Search for the cell housing the specified text and yield its (X, Y) center coordinate. 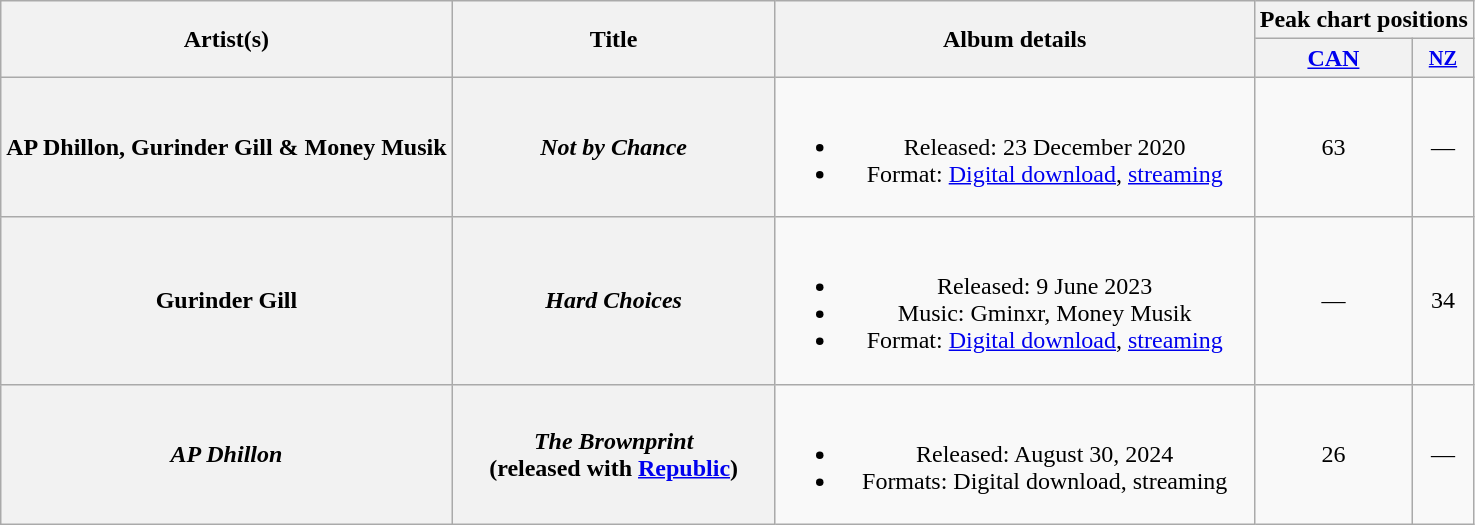
NZ (1444, 58)
Peak chart positions (1364, 20)
The Brownprint(released with Republic) (614, 454)
Album details (1014, 39)
CAN (1333, 58)
Not by Chance (614, 147)
63 (1333, 147)
Gurinder Gill (226, 300)
Released: 23 December 2020Format: Digital download, streaming (1014, 147)
Artist(s) (226, 39)
34 (1444, 300)
Title (614, 39)
26 (1333, 454)
Hard Choices (614, 300)
Released: 9 June 2023Music: Gminxr, Money MusikFormat: Digital download, streaming (1014, 300)
AP Dhillon, Gurinder Gill & Money Musik (226, 147)
Released: August 30, 2024Formats: Digital download, streaming (1014, 454)
AP Dhillon (226, 454)
